Output the [x, y] coordinate of the center of the cell containing the given text.  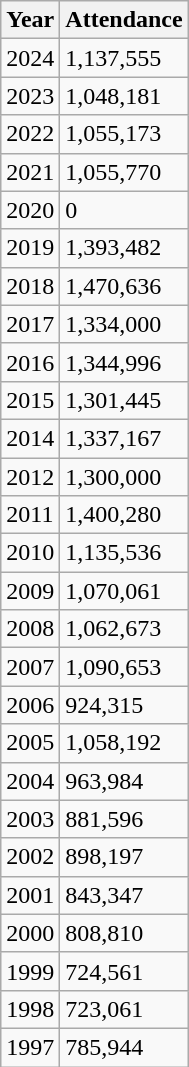
924,315 [124, 705]
2009 [30, 591]
1,470,636 [124, 286]
1,135,536 [124, 553]
2016 [30, 362]
1,048,181 [124, 96]
1997 [30, 1047]
1,344,996 [124, 362]
2022 [30, 134]
1,400,280 [124, 515]
808,810 [124, 933]
881,596 [124, 819]
0 [124, 210]
2000 [30, 933]
2019 [30, 248]
2005 [30, 743]
2017 [30, 324]
2018 [30, 286]
2021 [30, 172]
2003 [30, 819]
2007 [30, 667]
1,055,173 [124, 134]
2010 [30, 553]
2004 [30, 781]
2006 [30, 705]
Year [30, 20]
1,334,000 [124, 324]
1,055,770 [124, 172]
1,301,445 [124, 400]
1,300,000 [124, 477]
1,062,673 [124, 629]
2012 [30, 477]
2015 [30, 400]
963,984 [124, 781]
2008 [30, 629]
1,137,555 [124, 58]
1,393,482 [124, 248]
2001 [30, 895]
785,944 [124, 1047]
843,347 [124, 895]
1,337,167 [124, 438]
1,070,061 [124, 591]
1,090,653 [124, 667]
1999 [30, 971]
2024 [30, 58]
2023 [30, 96]
2020 [30, 210]
2011 [30, 515]
2002 [30, 857]
2014 [30, 438]
Attendance [124, 20]
723,061 [124, 1009]
1,058,192 [124, 743]
1998 [30, 1009]
898,197 [124, 857]
724,561 [124, 971]
